Search for the cell housing the specified text and yield its (X, Y) center coordinate. 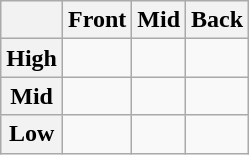
High (32, 58)
Back (218, 20)
Low (32, 134)
Front (98, 20)
